Pinpoint the cell where the given text exists, returning its (x, y) midpoint coordinate. 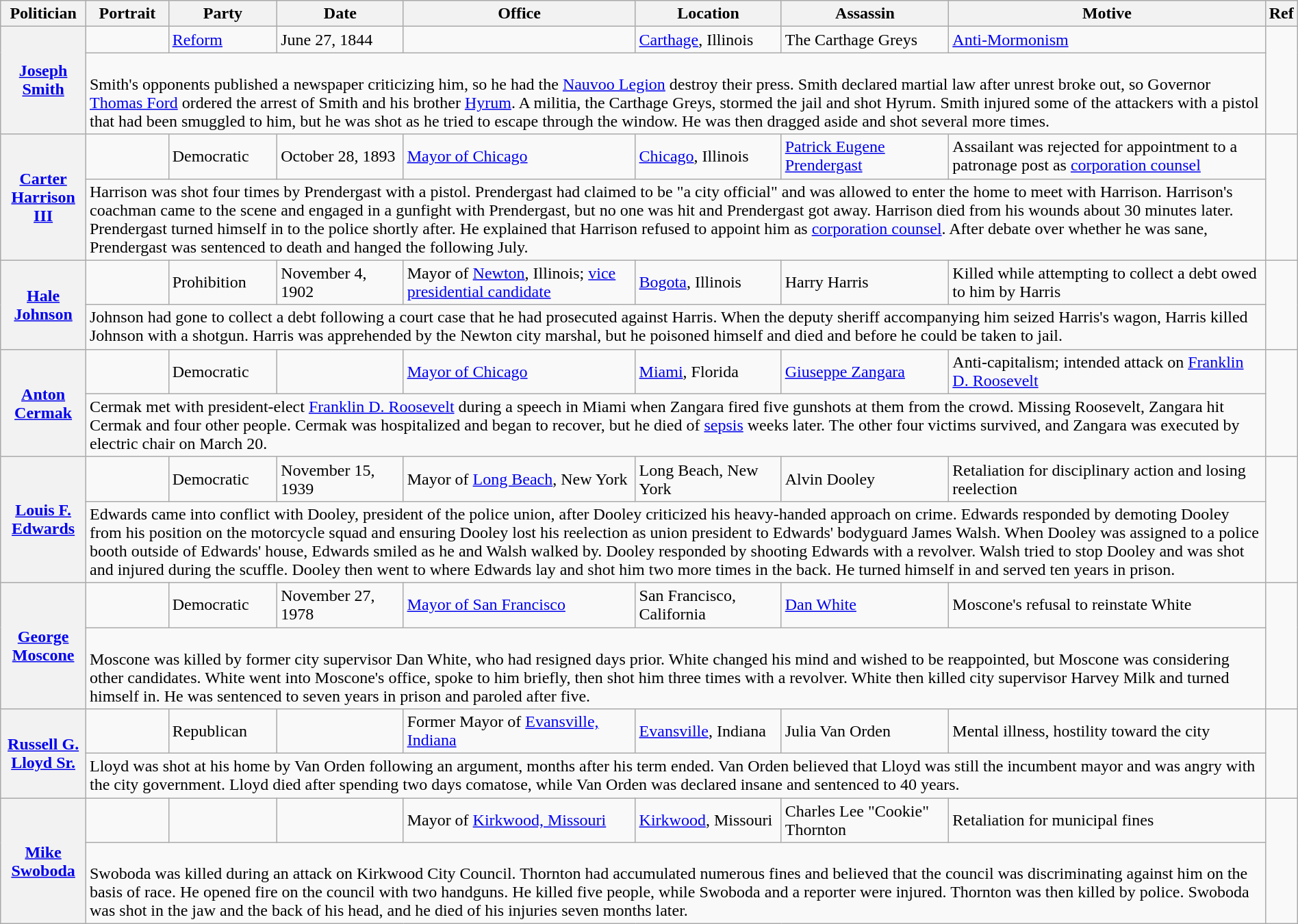
Anti-Mormonism (1107, 40)
Chicago, Illinois (708, 156)
Hale Johnson (44, 305)
June 27, 1844 (340, 40)
Moscone's refusal to reinstate White (1107, 605)
Assailant was rejected for appointment to a patronage post as corporation counsel (1107, 156)
Long Beach, New York (708, 479)
Retaliation for municipal fines (1107, 820)
Location (708, 14)
November 27, 1978 (340, 605)
Date (340, 14)
Retaliation for disciplinary action and losing reelection (1107, 479)
Reform (222, 40)
Mayor of Kirkwood, Missouri (519, 820)
Russell G. Lloyd Sr. (44, 754)
Mayor of Newton, Illinois; vice presidential candidate (519, 282)
November 4, 1902 (340, 282)
Anton Cermak (44, 402)
San Francisco, California (708, 605)
Killed while attempting to collect a debt owed to him by Harris (1107, 282)
Alvin Dooley (865, 479)
Miami, Florida (708, 371)
Office (519, 14)
Anti-capitalism; intended attack on Franklin D. Roosevelt (1107, 371)
Prohibition (222, 282)
Mayor of San Francisco (519, 605)
Assassin (865, 14)
Dan White (865, 605)
October 28, 1893 (340, 156)
Harry Harris (865, 282)
The Carthage Greys (865, 40)
Carthage, Illinois (708, 40)
Giuseppe Zangara (865, 371)
Evansville, Indiana (708, 731)
November 15, 1939 (340, 479)
Ref (1282, 14)
Republican (222, 731)
Mayor of Long Beach, New York (519, 479)
George Moscone (44, 645)
Mike Swoboda (44, 861)
Joseph Smith (44, 81)
Julia Van Orden (865, 731)
Motive (1107, 14)
Patrick Eugene Prendergast (865, 156)
Portrait (127, 14)
Bogota, Illinois (708, 282)
Kirkwood, Missouri (708, 820)
Mental illness, hostility toward the city (1107, 731)
Party (222, 14)
Politician (44, 14)
Former Mayor of Evansville, Indiana (519, 731)
Charles Lee "Cookie" Thornton (865, 820)
Carter Harrison III (44, 197)
Louis F. Edwards (44, 519)
